Identify which cell holds the provided text, then report its [x, y] central coordinate. 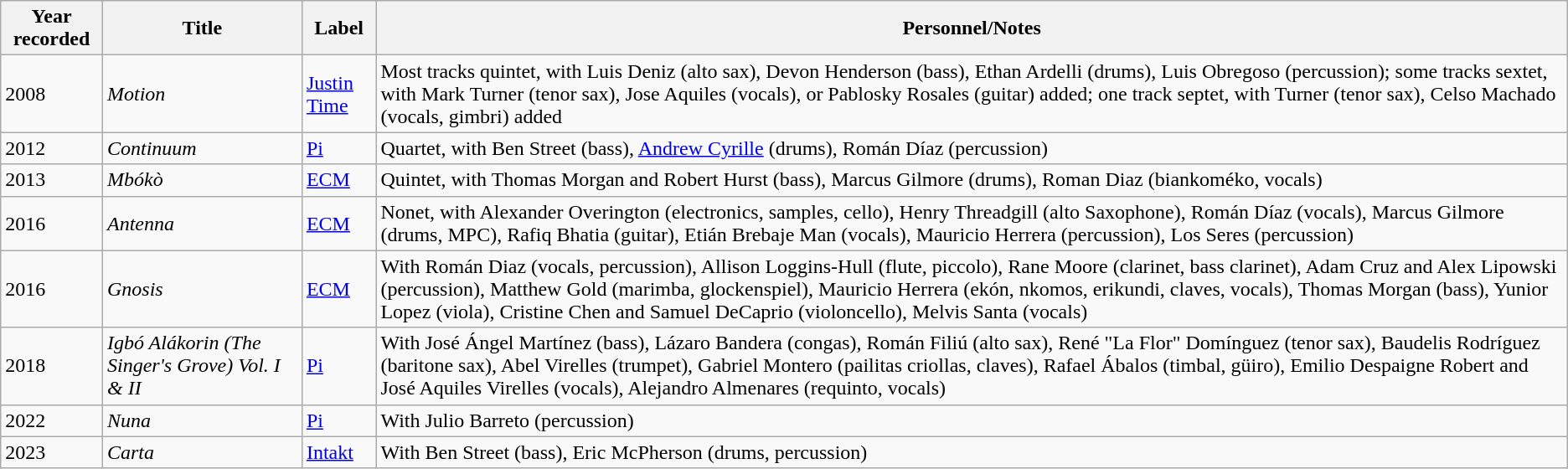
2008 [52, 94]
Label [338, 28]
Title [202, 28]
With Julio Barreto (percussion) [972, 420]
2012 [52, 148]
2018 [52, 366]
2022 [52, 420]
Quintet, with Thomas Morgan and Robert Hurst (bass), Marcus Gilmore (drums), Roman Diaz (biankoméko, vocals) [972, 180]
Personnel/Notes [972, 28]
Motion [202, 94]
Gnosis [202, 289]
Antenna [202, 223]
Mbókò [202, 180]
Carta [202, 452]
2023 [52, 452]
Quartet, with Ben Street (bass), Andrew Cyrille (drums), Román Díaz (percussion) [972, 148]
Intakt [338, 452]
Nuna [202, 420]
Continuum [202, 148]
With Ben Street (bass), Eric McPherson (drums, percussion) [972, 452]
Year recorded [52, 28]
Igbó Alákorin (The Singer's Grove) Vol. I & II [202, 366]
Justin Time [338, 94]
2013 [52, 180]
